From the cell containing the given text, extract its center point as [x, y] coordinate. 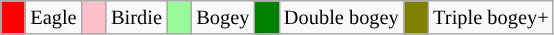
Eagle [53, 17]
Birdie [136, 17]
Bogey [222, 17]
Triple bogey+ [490, 17]
Double bogey [342, 17]
